Return [X, Y] of the center of cell containing provided text 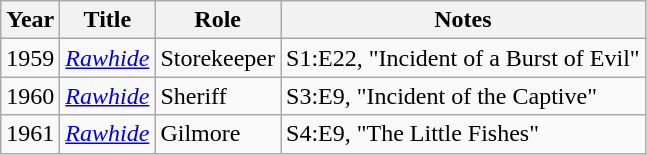
Gilmore [218, 134]
S3:E9, "Incident of the Captive" [464, 96]
Role [218, 20]
1960 [30, 96]
1961 [30, 134]
Storekeeper [218, 58]
S4:E9, "The Little Fishes" [464, 134]
S1:E22, "Incident of a Burst of Evil" [464, 58]
Year [30, 20]
Notes [464, 20]
1959 [30, 58]
Sheriff [218, 96]
Title [108, 20]
